From the cell containing the given text, extract its center point as (x, y) coordinate. 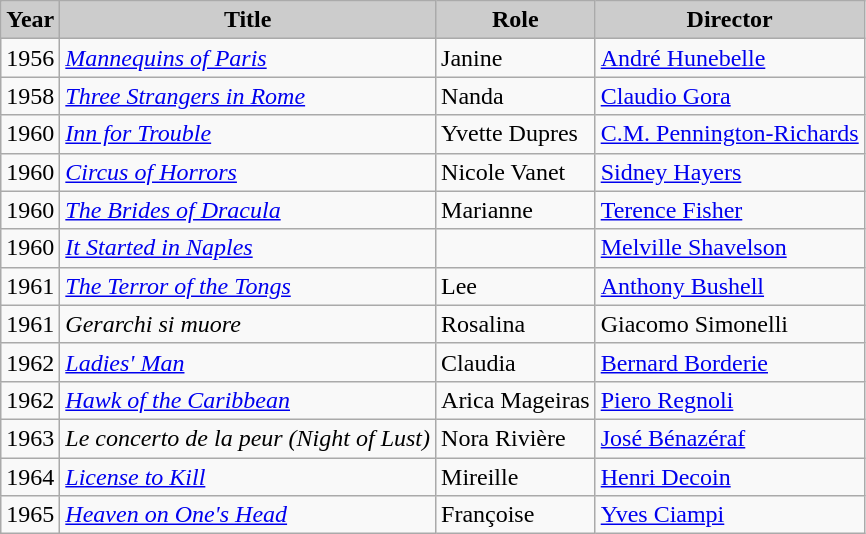
Nora Rivière (516, 438)
Janine (516, 58)
Hawk of the Caribbean (248, 400)
Lee (516, 286)
Yves Ciampi (730, 515)
The Terror of the Tongs (248, 286)
1956 (30, 58)
Bernard Borderie (730, 362)
1963 (30, 438)
Director (730, 20)
1965 (30, 515)
Claudia (516, 362)
José Bénazéraf (730, 438)
Yvette Dupres (516, 134)
1958 (30, 96)
Henri Decoin (730, 477)
Anthony Bushell (730, 286)
Year (30, 20)
André Hunebelle (730, 58)
Le concerto de la peur (Night of Lust) (248, 438)
Rosalina (516, 324)
Inn for Trouble (248, 134)
1964 (30, 477)
Heaven on One's Head (248, 515)
Nanda (516, 96)
Piero Regnoli (730, 400)
Circus of Horrors (248, 172)
Arica Mageiras (516, 400)
Claudio Gora (730, 96)
Melville Shavelson (730, 248)
It Started in Naples (248, 248)
Mireille (516, 477)
Marianne (516, 210)
The Brides of Dracula (248, 210)
Giacomo Simonelli (730, 324)
Mannequins of Paris (248, 58)
Gerarchi si muore (248, 324)
Ladies' Man (248, 362)
Sidney Hayers (730, 172)
Terence Fisher (730, 210)
Françoise (516, 515)
Title (248, 20)
Role (516, 20)
Nicole Vanet (516, 172)
C.M. Pennington-Richards (730, 134)
Three Strangers in Rome (248, 96)
License to Kill (248, 477)
